Scan for the cell matching the given text and deliver its [x, y] coordinate at center. 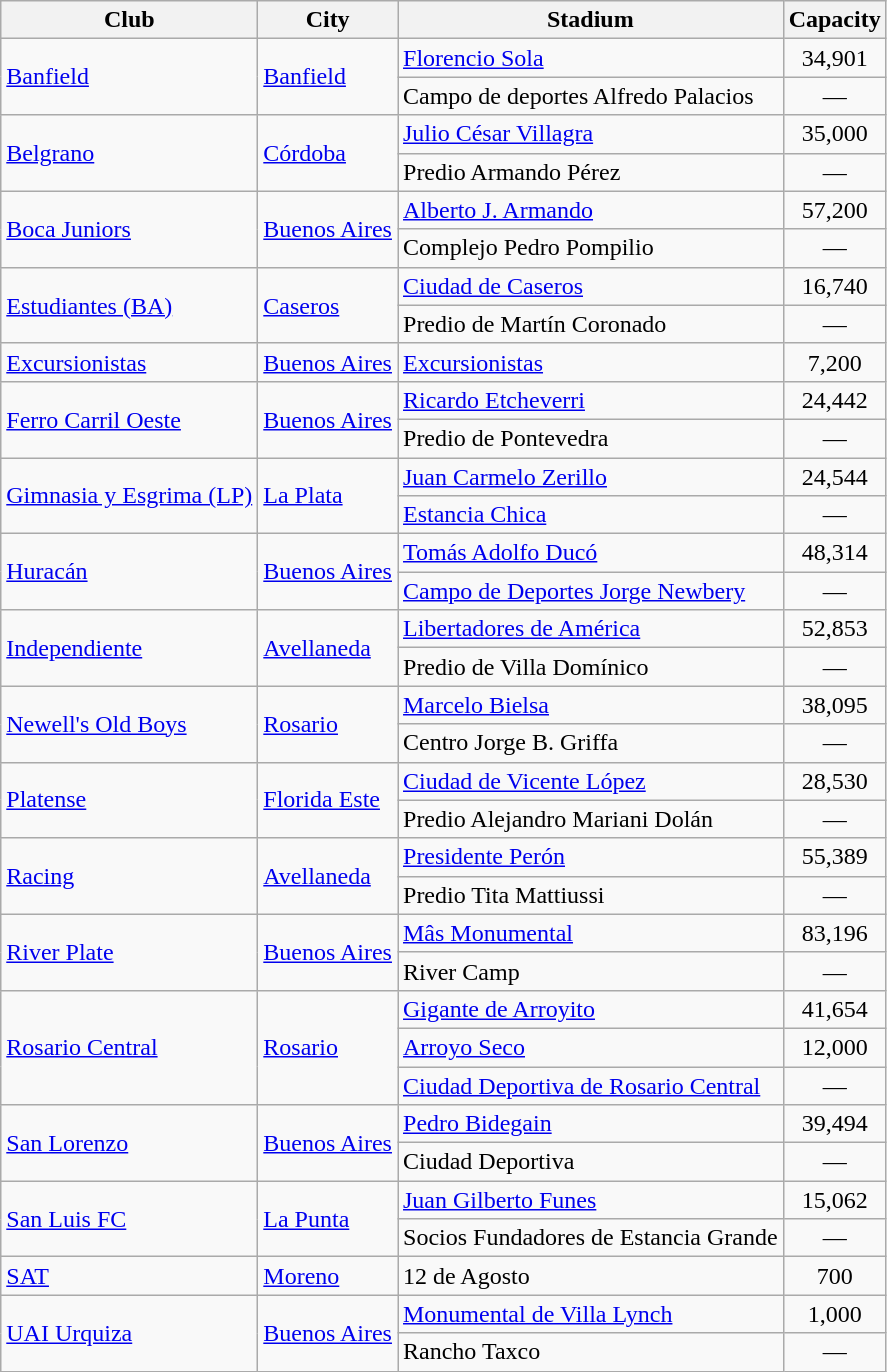
Predio de Villa Domínico [591, 667]
83,196 [834, 933]
48,314 [834, 553]
41,654 [834, 1009]
San Lorenzo [130, 1143]
57,200 [834, 210]
Arroyo Seco [591, 1047]
Campo de Deportes Jorge Newbery [591, 591]
La Plata [328, 496]
700 [834, 1276]
39,494 [834, 1124]
River Plate [130, 952]
Belgrano [130, 153]
35,000 [834, 134]
34,901 [834, 58]
Racing [130, 876]
Complejo Pedro Pompilio [591, 248]
Tomás Adolfo Ducó [591, 553]
City [328, 20]
Juan Carmelo Zerillo [591, 477]
Julio César Villagra [591, 134]
1,000 [834, 1314]
Juan Gilberto Funes [591, 1200]
Alberto J. Armando [591, 210]
7,200 [834, 362]
Moreno [328, 1276]
Ciudad de Vicente López [591, 781]
24,442 [834, 400]
Predio de Pontevedra [591, 438]
12 de Agosto [591, 1276]
Huracán [130, 572]
Rosario Central [130, 1047]
Florida Este [328, 800]
UAI Urquiza [130, 1333]
Ferro Carril Oeste [130, 419]
Córdoba [328, 153]
Predio de Martín Coronado [591, 324]
Presidente Perón [591, 857]
Ciudad de Caseros [591, 286]
Ricardo Etcheverri [591, 400]
52,853 [834, 629]
12,000 [834, 1047]
Club [130, 20]
Florencio Sola [591, 58]
Ciudad Deportiva de Rosario Central [591, 1085]
24,544 [834, 477]
Estudiantes (BA) [130, 305]
Marcelo Bielsa [591, 705]
38,095 [834, 705]
Newell's Old Boys [130, 724]
Platense [130, 800]
Campo de deportes Alfredo Palacios [591, 96]
Estancia Chica [591, 515]
Capacity [834, 20]
Gimnasia y Esgrima (LP) [130, 496]
Rancho Taxco [591, 1352]
Libertadores de América [591, 629]
Caseros [328, 305]
Gigante de Arroyito [591, 1009]
SAT [130, 1276]
San Luis FC [130, 1219]
Pedro Bidegain [591, 1124]
55,389 [834, 857]
River Camp [591, 971]
Stadium [591, 20]
28,530 [834, 781]
Socios Fundadores de Estancia Grande [591, 1238]
15,062 [834, 1200]
Mâs Monumental [591, 933]
Centro Jorge B. Griffa [591, 743]
La Punta [328, 1219]
Monumental de Villa Lynch [591, 1314]
Boca Juniors [130, 229]
Predio Tita Mattiussi [591, 895]
Predio Armando Pérez [591, 172]
Ciudad Deportiva [591, 1162]
Predio Alejandro Mariani Dolán [591, 819]
Independiente [130, 648]
16,740 [834, 286]
